Search for the cell housing the specified text and yield its (X, Y) center coordinate. 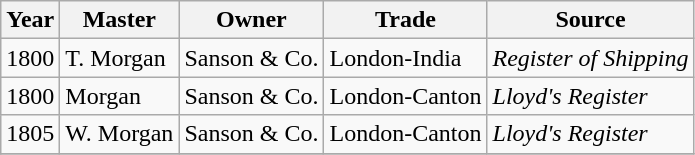
Register of Shipping (590, 58)
London-India (406, 58)
W. Morgan (120, 134)
T. Morgan (120, 58)
Morgan (120, 96)
Source (590, 20)
1805 (30, 134)
Year (30, 20)
Trade (406, 20)
Owner (252, 20)
Master (120, 20)
